Provide the (X, Y) coordinate of the cell's center where the given text is located.  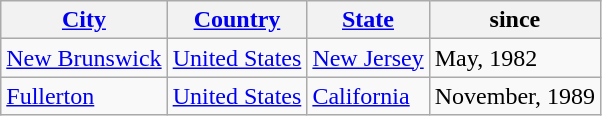
Country (237, 20)
City (84, 20)
State (368, 20)
since (514, 20)
California (368, 96)
New Jersey (368, 58)
November, 1989 (514, 96)
May, 1982 (514, 58)
Fullerton (84, 96)
New Brunswick (84, 58)
